Return (X, Y) of the center of cell containing provided text 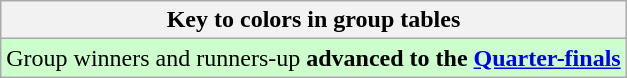
Group winners and runners-up advanced to the Quarter-finals (314, 58)
Key to colors in group tables (314, 20)
